Identify which cell holds the provided text, then report its [X, Y] central coordinate. 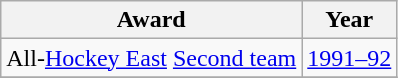
All-Hockey East Second team [152, 58]
Year [350, 20]
Award [152, 20]
1991–92 [350, 58]
